Pinpoint the cell where the given text exists, returning its (X, Y) midpoint coordinate. 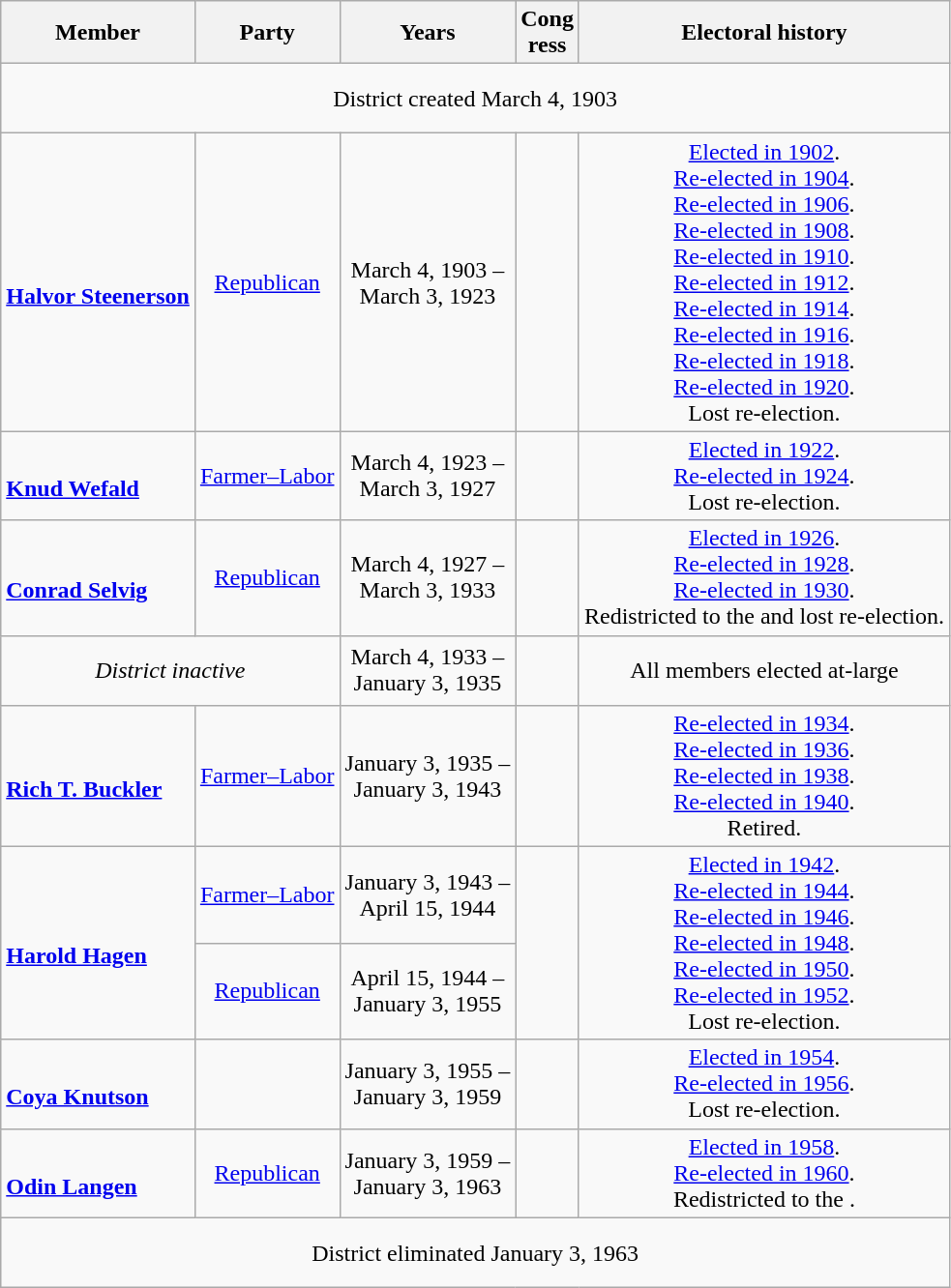
Coya Knutson (99, 1084)
April 15, 1944 –January 3, 1955 (428, 991)
District eliminated January 3, 1963 (476, 1252)
March 4, 1933 –January 3, 1935 (428, 670)
Re-elected in 1934.Re-elected in 1936.Re-elected in 1938.Re-elected in 1940.Retired. (764, 776)
District inactive (170, 670)
Elected in 1958.Re-elected in 1960.Redistricted to the . (764, 1173)
Conrad Selvig (99, 578)
District created March 4, 1903 (476, 99)
Rich T. Buckler (99, 776)
Knud Wefald (99, 476)
Harold Hagen (99, 943)
Electoral history (764, 33)
January 3, 1943 –April 15, 1944 (428, 894)
Elected in 1926.Re-elected in 1928.Re-elected in 1930.Redistricted to the and lost re-election. (764, 578)
Elected in 1922.Re-elected in 1924.Lost re-election. (764, 476)
January 3, 1935 –January 3, 1943 (428, 776)
Odin Langen (99, 1173)
Years (428, 33)
Elected in 1954.Re-elected in 1956.Lost re-election. (764, 1084)
January 3, 1955 –January 3, 1959 (428, 1084)
March 4, 1923 –March 3, 1927 (428, 476)
Member (99, 33)
All members elected at-large (764, 670)
March 4, 1903 –March 3, 1923 (428, 282)
Party (267, 33)
March 4, 1927 –March 3, 1933 (428, 578)
Congress (548, 33)
Elected in 1942.Re-elected in 1944.Re-elected in 1946.Re-elected in 1948.Re-elected in 1950.Re-elected in 1952.Lost re-election. (764, 943)
Halvor Steenerson (99, 282)
January 3, 1959 –January 3, 1963 (428, 1173)
